Find where the given text appears and provide that cell's center as [X, Y] coordinate. 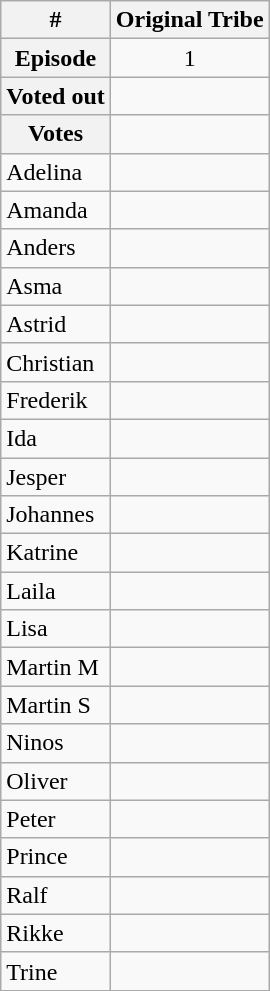
Christian [56, 362]
Ralf [56, 895]
Lisa [56, 629]
Ninos [56, 743]
1 [190, 58]
Rikke [56, 933]
Katrine [56, 553]
Martin M [56, 667]
# [56, 20]
Martin S [56, 705]
Trine [56, 971]
Amanda [56, 210]
Adelina [56, 172]
Johannes [56, 515]
Peter [56, 819]
Voted out [56, 96]
Votes [56, 134]
Episode [56, 58]
Original Tribe [190, 20]
Astrid [56, 324]
Ida [56, 438]
Prince [56, 857]
Asma [56, 286]
Oliver [56, 781]
Frederik [56, 400]
Laila [56, 591]
Anders [56, 248]
Jesper [56, 477]
